Identify which cell holds the provided text, then report its [X, Y] central coordinate. 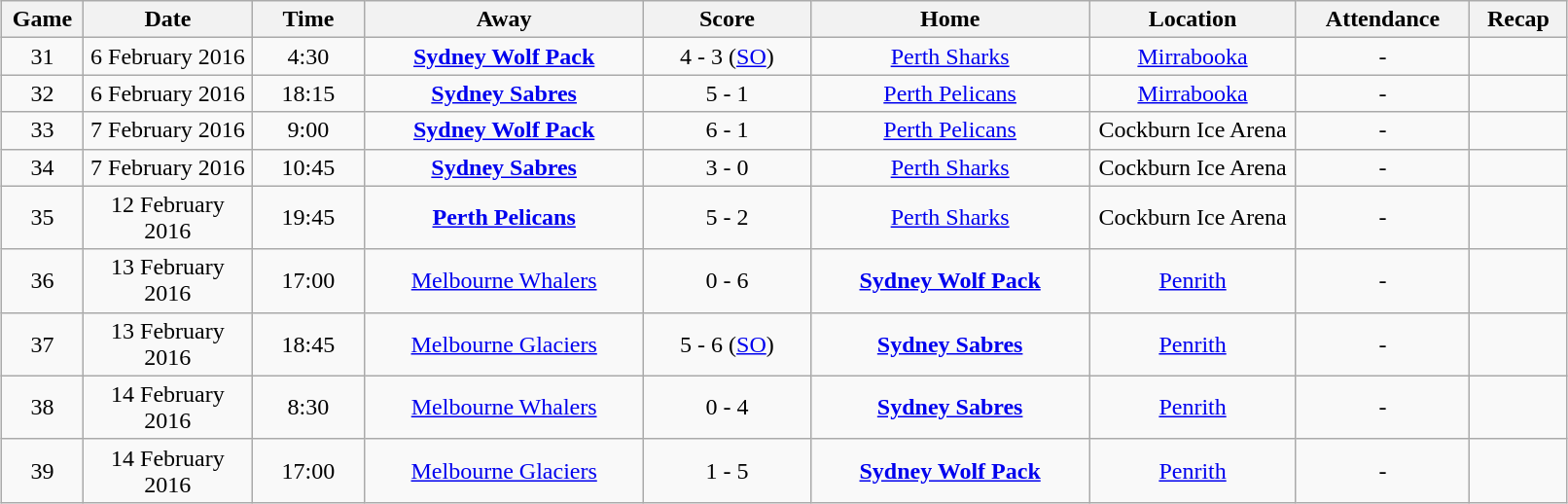
Home [949, 19]
10:45 [308, 167]
Time [308, 19]
Date [167, 19]
Location [1193, 19]
37 [43, 344]
9:00 [308, 130]
6 - 1 [727, 130]
35 [43, 218]
1 - 5 [727, 471]
34 [43, 167]
4:30 [308, 56]
Away [504, 19]
19:45 [308, 218]
3 - 0 [727, 167]
39 [43, 471]
8:30 [308, 407]
0 - 4 [727, 407]
0 - 6 [727, 280]
18:15 [308, 93]
Score [727, 19]
Game [43, 19]
12 February 2016 [167, 218]
36 [43, 280]
Recap [1518, 19]
31 [43, 56]
38 [43, 407]
5 - 2 [727, 218]
5 - 1 [727, 93]
Attendance [1383, 19]
33 [43, 130]
18:45 [308, 344]
32 [43, 93]
4 - 3 (SO) [727, 56]
5 - 6 (SO) [727, 344]
